Pinpoint the cell where the given text exists, returning its (X, Y) midpoint coordinate. 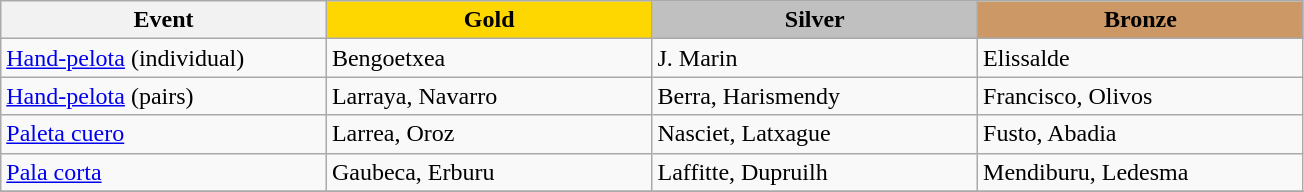
Gaubeca, Erburu (489, 172)
Fusto, Abadia (1141, 134)
Pala corta (164, 172)
Mendiburu, Ledesma (1141, 172)
Paleta cuero (164, 134)
J. Marin (815, 58)
Nasciet, Latxague (815, 134)
Silver (815, 20)
Event (164, 20)
Laffitte, Dupruilh (815, 172)
Francisco, Olivos (1141, 96)
Larraya, Navarro (489, 96)
Bronze (1141, 20)
Gold (489, 20)
Bengoetxea (489, 58)
Berra, Harismendy (815, 96)
Larrea, Oroz (489, 134)
Elissalde (1141, 58)
Hand-pelota (pairs) (164, 96)
Hand-pelota (individual) (164, 58)
